Determine the (x, y) coordinate at the center of the cell enclosing the given text.  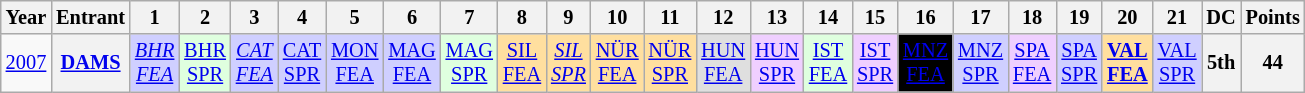
11 (670, 17)
NÜRFEA (618, 63)
1 (154, 17)
2007 (26, 63)
6 (412, 17)
4 (302, 17)
9 (568, 17)
5th (1222, 63)
MNZFEA (926, 63)
2 (205, 17)
17 (980, 17)
7 (470, 17)
21 (1178, 17)
44 (1273, 63)
Year (26, 17)
SPAFEA (1032, 63)
MAGFEA (412, 63)
HUNSPR (777, 63)
3 (254, 17)
18 (1032, 17)
MONFEA (354, 63)
13 (777, 17)
ISTSPR (875, 63)
MNZSPR (980, 63)
HUNFEA (723, 63)
DC (1222, 17)
SPASPR (1079, 63)
8 (522, 17)
10 (618, 17)
MAGSPR (470, 63)
BHRSPR (205, 63)
DAMS (90, 63)
19 (1079, 17)
VALFEA (1127, 63)
14 (828, 17)
12 (723, 17)
Points (1273, 17)
CATSPR (302, 63)
16 (926, 17)
20 (1127, 17)
ISTFEA (828, 63)
15 (875, 17)
SILSPR (568, 63)
CATFEA (254, 63)
NÜRSPR (670, 63)
VALSPR (1178, 63)
Entrant (90, 17)
5 (354, 17)
SILFEA (522, 63)
BHRFEA (154, 63)
